Search for the cell housing the specified text and yield its (X, Y) center coordinate. 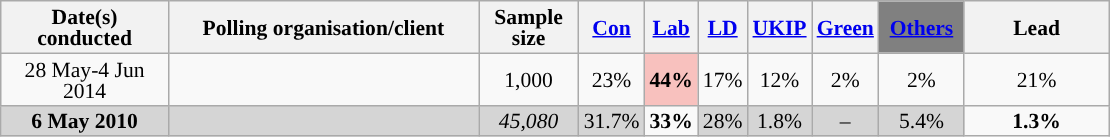
23% (612, 79)
6 May 2010 (85, 120)
1.8% (780, 120)
– (846, 120)
1.3% (1036, 120)
1,000 (528, 79)
21% (1036, 79)
Polling organisation/client (323, 27)
44% (672, 79)
UKIP (780, 27)
28 May-4 Jun 2014 (85, 79)
Lead (1036, 27)
Sample size (528, 27)
Others (922, 27)
31.7% (612, 120)
Con (612, 27)
17% (723, 79)
12% (780, 79)
5.4% (922, 120)
33% (672, 120)
45,080 (528, 120)
Green (846, 27)
Lab (672, 27)
28% (723, 120)
LD (723, 27)
Date(s)conducted (85, 27)
